For the text-containing cell, return its midpoint in [X, Y] coordinate format. 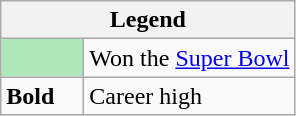
Bold [42, 96]
Legend [148, 20]
Won the Super Bowl [190, 58]
Career high [190, 96]
